Identify which cell holds the provided text, then report its [x, y] central coordinate. 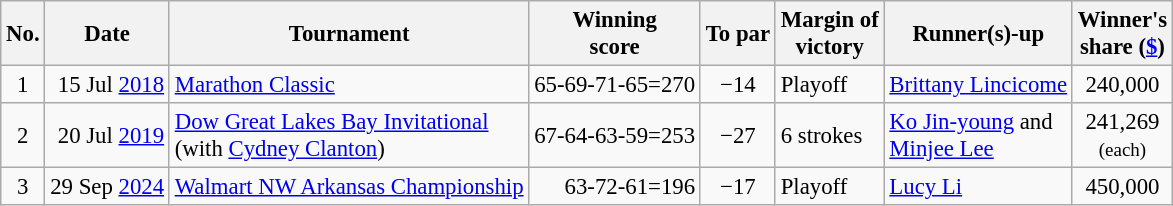
Margin ofvictory [830, 34]
67-64-63-59=253 [615, 136]
65-69-71-65=270 [615, 85]
Walmart NW Arkansas Championship [349, 187]
Lucy Li [978, 187]
Ko Jin-young and Minjee Lee [978, 136]
To par [738, 34]
2 [23, 136]
3 [23, 187]
29 Sep 2024 [107, 187]
Winner'sshare ($) [1122, 34]
15 Jul 2018 [107, 85]
20 Jul 2019 [107, 136]
Date [107, 34]
Winningscore [615, 34]
Tournament [349, 34]
No. [23, 34]
1 [23, 85]
240,000 [1122, 85]
−17 [738, 187]
Dow Great Lakes Bay Invitational(with Cydney Clanton) [349, 136]
63-72-61=196 [615, 187]
Marathon Classic [349, 85]
6 strokes [830, 136]
450,000 [1122, 187]
Runner(s)-up [978, 34]
−27 [738, 136]
Brittany Lincicome [978, 85]
−14 [738, 85]
241,269(each) [1122, 136]
